Output the [x, y] coordinate of the center of the cell containing the given text.  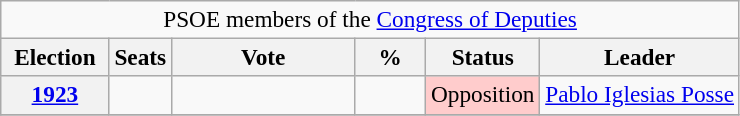
Seats [140, 57]
Vote [264, 57]
Election [55, 57]
Status [483, 57]
Opposition [483, 95]
1923 [55, 95]
Leader [640, 57]
Pablo Iglesias Posse [640, 95]
% [390, 57]
PSOE members of the Congress of Deputies [370, 19]
